From the cell containing the given text, extract its center point as (x, y) coordinate. 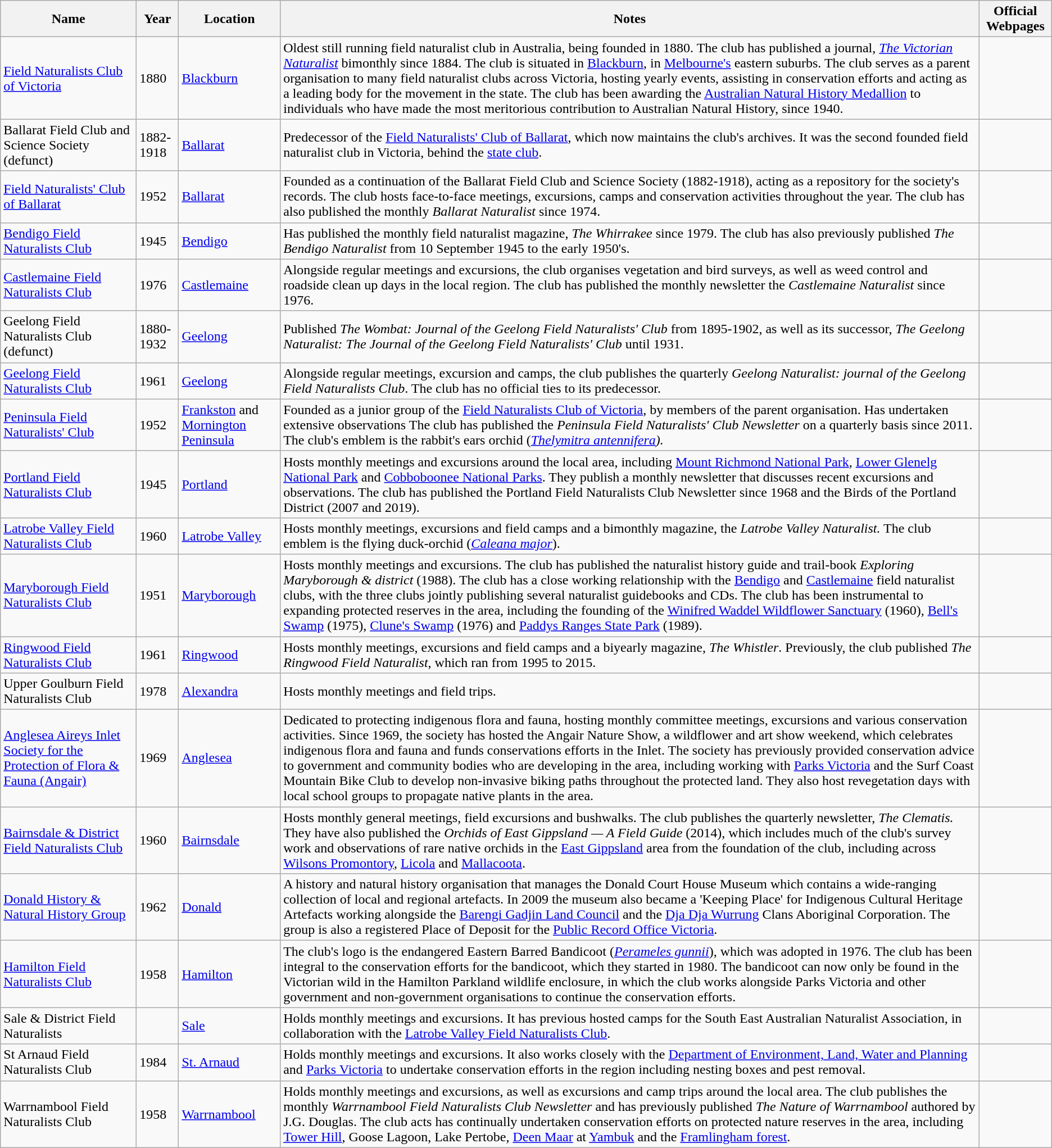
1882-1918 (157, 145)
Blackburn (229, 78)
Ringwood (229, 654)
Hamilton (229, 974)
Geelong Field Naturalists Club (69, 381)
Castlemaine Field Naturalists Club (69, 285)
Ballarat Field Club and Science Society (defunct) (69, 145)
Name (69, 19)
Location (229, 19)
Year (157, 19)
Latrobe Valley Field Naturalists Club (69, 536)
1951 (157, 595)
Anglesea (229, 759)
Anglesea Aireys Inlet Society for the Protection of Flora & Fauna (Angair) (69, 759)
Warrnambool Field Naturalists Club (69, 1114)
Field Naturalists Club of Victoria (69, 78)
Maryborough (229, 595)
Donald (229, 907)
1962 (157, 907)
Warrnambool (229, 1114)
Sale & District Field Naturalists (69, 1026)
Castlemaine (229, 285)
1880-1932 (157, 337)
Bendigo Field Naturalists Club (69, 241)
Geelong Field Naturalists Club (defunct) (69, 337)
St Arnaud Field Naturalists Club (69, 1062)
Notes (630, 19)
Bendigo (229, 241)
Hamilton Field Naturalists Club (69, 974)
Donald History & Natural History Group (69, 907)
St. Arnaud (229, 1062)
Upper Goulburn Field Naturalists Club (69, 691)
Bairnsdale & District Field Naturalists Club (69, 841)
Ringwood Field Naturalists Club (69, 654)
Bairnsdale (229, 841)
Alexandra (229, 691)
1969 (157, 759)
Sale (229, 1026)
Latrobe Valley (229, 536)
Official Webpages (1015, 19)
Maryborough Field Naturalists Club (69, 595)
Peninsula Field Naturalists' Club (69, 425)
Portland (229, 484)
1978 (157, 691)
Field Naturalists' Club of Ballarat (69, 197)
1880 (157, 78)
Frankston and Mornington Peninsula (229, 425)
1976 (157, 285)
1984 (157, 1062)
Hosts monthly meetings and field trips. (630, 691)
Portland Field Naturalists Club (69, 484)
